Provide the (x, y) coordinate of the cell's center where the given text is located.  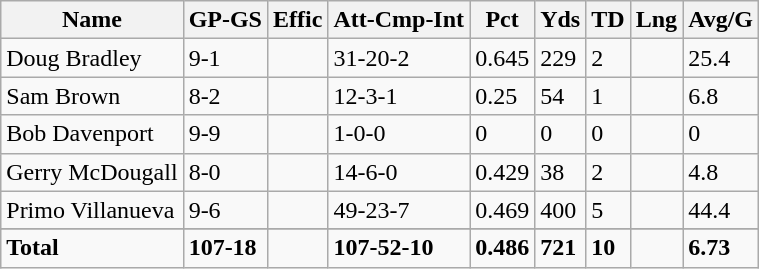
8-2 (225, 96)
6.73 (721, 248)
0.25 (502, 96)
107-52-10 (399, 248)
Lng (656, 20)
44.4 (721, 210)
Att-Cmp-Int (399, 20)
400 (560, 210)
Doug Bradley (92, 58)
49-23-7 (399, 210)
GP-GS (225, 20)
0.645 (502, 58)
Total (92, 248)
9-6 (225, 210)
8-0 (225, 172)
38 (560, 172)
14-6-0 (399, 172)
721 (560, 248)
1 (608, 96)
31-20-2 (399, 58)
Name (92, 20)
4.8 (721, 172)
Yds (560, 20)
Avg/G (721, 20)
25.4 (721, 58)
0.429 (502, 172)
5 (608, 210)
6.8 (721, 96)
10 (608, 248)
Bob Davenport (92, 134)
Effic (297, 20)
0.469 (502, 210)
TD (608, 20)
12-3-1 (399, 96)
Primo Villanueva (92, 210)
107-18 (225, 248)
9-9 (225, 134)
54 (560, 96)
1-0-0 (399, 134)
Gerry McDougall (92, 172)
0.486 (502, 248)
229 (560, 58)
Pct (502, 20)
Sam Brown (92, 96)
9-1 (225, 58)
